Pinpoint the cell where the given text exists, returning its (x, y) midpoint coordinate. 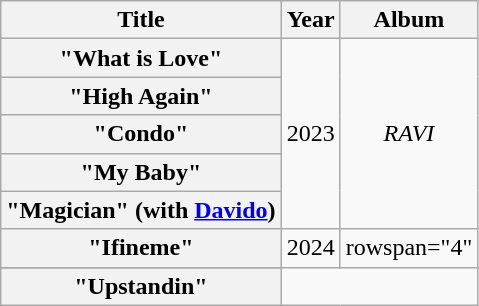
Title (141, 20)
Year (310, 20)
2023 (310, 134)
RAVI (409, 134)
"Condo" (141, 134)
rowspan="4" (409, 248)
"Magician" (with Davido) (141, 210)
"Upstandin" (141, 286)
"Ifineme" (141, 248)
"My Baby" (141, 172)
Album (409, 20)
"High Again" (141, 96)
"What is Love" (141, 58)
2024 (310, 248)
